For the text-containing cell, return its midpoint in (x, y) coordinate format. 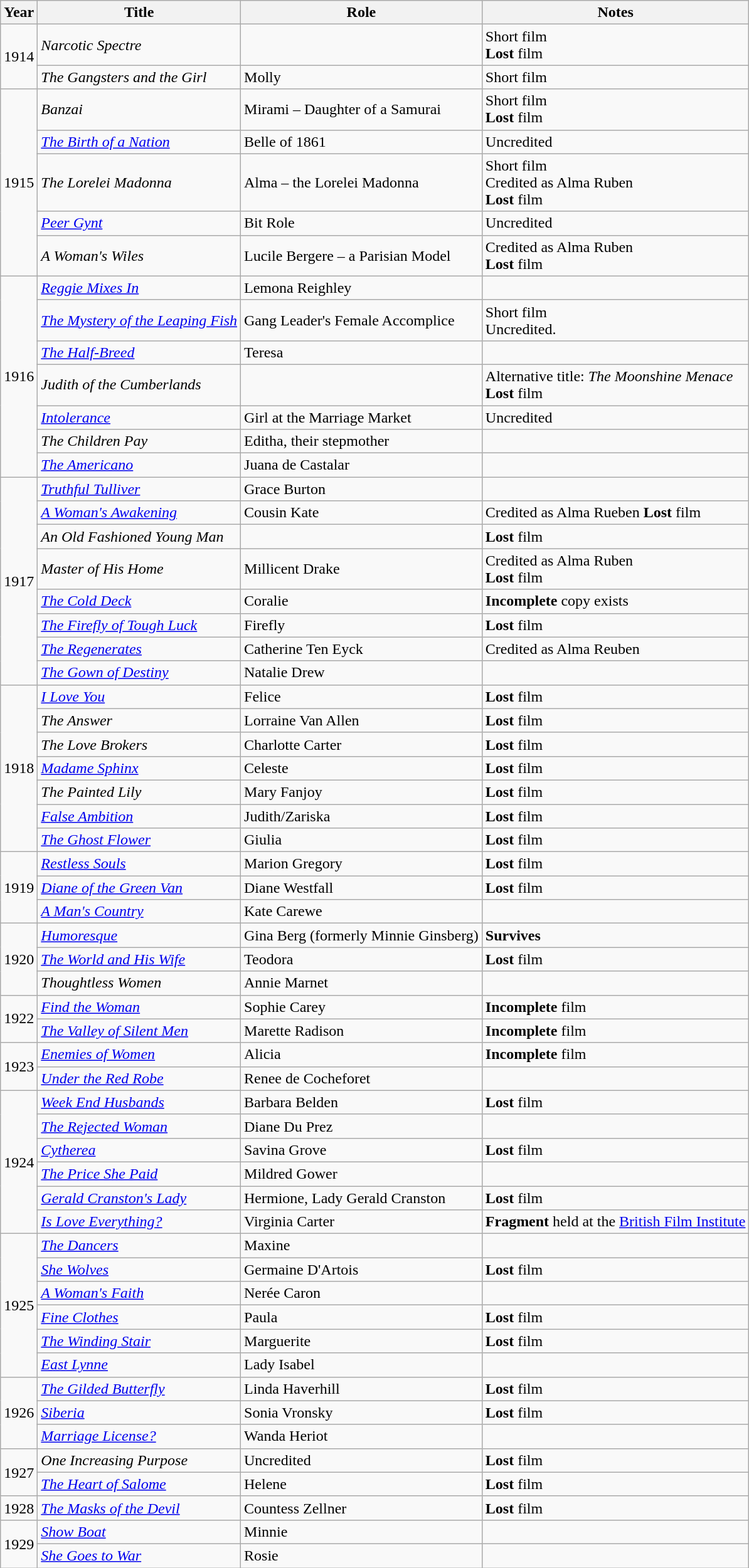
The Dancers (139, 1246)
Catherine Ten Eyck (361, 649)
Credited as Alma Rueben Lost film (615, 513)
Marette Radison (361, 1031)
One Increasing Purpose (139, 1460)
Germaine D'Artois (361, 1270)
Lemona Reighley (361, 288)
The Mystery of the Leaping Fish (139, 320)
Diane Westfall (361, 888)
Teresa (361, 352)
Minnie (361, 1532)
Show Boat (139, 1532)
Week End Husbands (139, 1102)
The Painted Lily (139, 792)
Coralie (361, 601)
1928 (19, 1508)
Lucile Bergere – a Parisian Model (361, 256)
The World and His Wife (139, 959)
Under the Red Robe (139, 1078)
Gang Leader's Female Accomplice (361, 320)
1925 (19, 1305)
Sonia Vronsky (361, 1413)
False Ambition (139, 816)
Rosie (361, 1555)
1916 (19, 376)
Alma – the Lorelei Madonna (361, 182)
The Price She Paid (139, 1174)
Helene (361, 1484)
Mildred Gower (361, 1174)
She Goes to War (139, 1555)
The Firefly of Tough Luck (139, 625)
The Valley of Silent Men (139, 1031)
The Winding Stair (139, 1341)
Peer Gynt (139, 223)
Lorraine Van Allen (361, 720)
Belle of 1861 (361, 142)
Mary Fanjoy (361, 792)
A Woman's Wiles (139, 256)
Madame Sphinx (139, 768)
Fine Clothes (139, 1317)
Maxine (361, 1246)
Barbara Belden (361, 1102)
Editha, their stepmother (361, 441)
Cousin Kate (361, 513)
Judith of the Cumberlands (139, 385)
Firefly (361, 625)
1914 (19, 56)
Credited as Alma Reuben (615, 649)
The Children Pay (139, 441)
Diane of the Green Van (139, 888)
Short filmUncredited. (615, 320)
Sophie Carey (361, 1007)
The Gown of Destiny (139, 673)
The Gilded Butterfly (139, 1389)
A Woman's Faith (139, 1293)
The Heart of Salome (139, 1484)
1923 (19, 1066)
1929 (19, 1544)
Diane Du Prez (361, 1126)
Girl at the Marriage Market (361, 417)
Role (361, 13)
1920 (19, 959)
Fragment held at the British Film Institute (615, 1222)
Grace Burton (361, 489)
Short film (615, 77)
Title (139, 13)
Siberia (139, 1413)
Paula (361, 1317)
Banzai (139, 109)
Enemies of Women (139, 1055)
1922 (19, 1019)
Intolerance (139, 417)
The Gangsters and the Girl (139, 77)
The Birth of a Nation (139, 142)
1927 (19, 1472)
Hermione, Lady Gerald Cranston (361, 1198)
Virginia Carter (361, 1222)
Renee de Cocheforet (361, 1078)
Natalie Drew (361, 673)
Annie Marnet (361, 983)
Charlotte Carter (361, 744)
Restless Souls (139, 864)
A Man's Country (139, 912)
The Love Brokers (139, 744)
Gina Berg (formerly Minnie Ginsberg) (361, 935)
Nerée Caron (361, 1293)
Notes (615, 13)
Countess Zellner (361, 1508)
Find the Woman (139, 1007)
Alternative title: The Moonshine Menace Lost film (615, 385)
The Masks of the Devil (139, 1508)
1926 (19, 1413)
Is Love Everything? (139, 1222)
Narcotic Spectre (139, 45)
The Ghost Flower (139, 840)
Teodora (361, 959)
I Love You (139, 697)
The Regenerates (139, 649)
Marguerite (361, 1341)
East Lynne (139, 1365)
Bit Role (361, 223)
An Old Fashioned Young Man (139, 537)
Savina Grove (361, 1150)
Thoughtless Women (139, 983)
Reggie Mixes In (139, 288)
Millicent Drake (361, 569)
Marriage License? (139, 1436)
1919 (19, 888)
Kate Carewe (361, 912)
1924 (19, 1162)
Molly (361, 77)
Cytherea (139, 1150)
Survives (615, 935)
Alicia (361, 1055)
Year (19, 13)
The Cold Deck (139, 601)
Incomplete copy exists (615, 601)
The Rejected Woman (139, 1126)
Wanda Heriot (361, 1436)
Humoresque (139, 935)
Marion Gregory (361, 864)
Master of His Home (139, 569)
1918 (19, 768)
Gerald Cranston's Lady (139, 1198)
The Half-Breed (139, 352)
She Wolves (139, 1270)
The Americano (139, 465)
Mirami – Daughter of a Samurai (361, 109)
Celeste (361, 768)
The Answer (139, 720)
The Lorelei Madonna (139, 182)
Judith/Zariska (361, 816)
A Woman's Awakening (139, 513)
Giulia (361, 840)
1917 (19, 581)
Linda Haverhill (361, 1389)
Short filmCredited as Alma Ruben Lost film (615, 182)
1915 (19, 182)
Lady Isabel (361, 1365)
Truthful Tulliver (139, 489)
Juana de Castalar (361, 465)
Felice (361, 697)
